Search for the cell housing the specified text and yield its (X, Y) center coordinate. 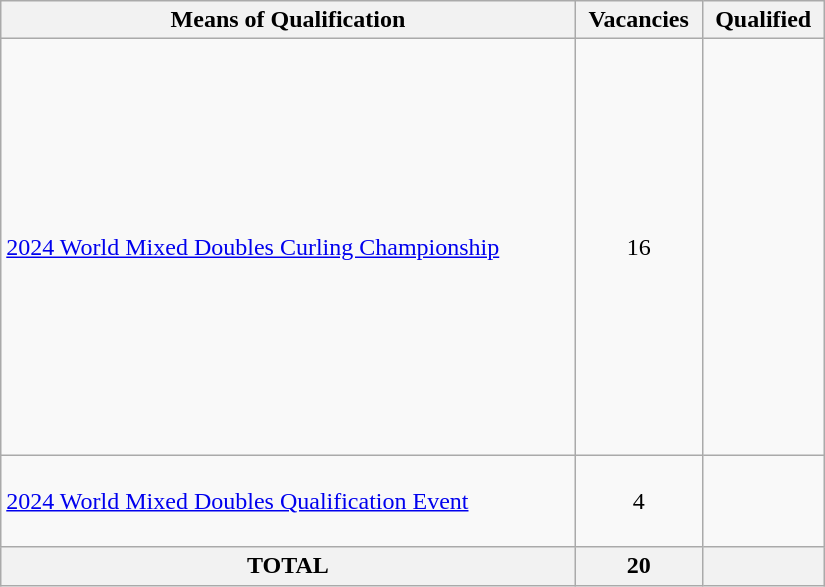
4 (638, 501)
Means of Qualification (288, 20)
16 (638, 247)
20 (638, 566)
2024 World Mixed Doubles Qualification Event (288, 501)
Qualified (763, 20)
2024 World Mixed Doubles Curling Championship (288, 247)
TOTAL (288, 566)
Vacancies (638, 20)
